Provide the [x, y] coordinate of the cell's center where the given text is located.  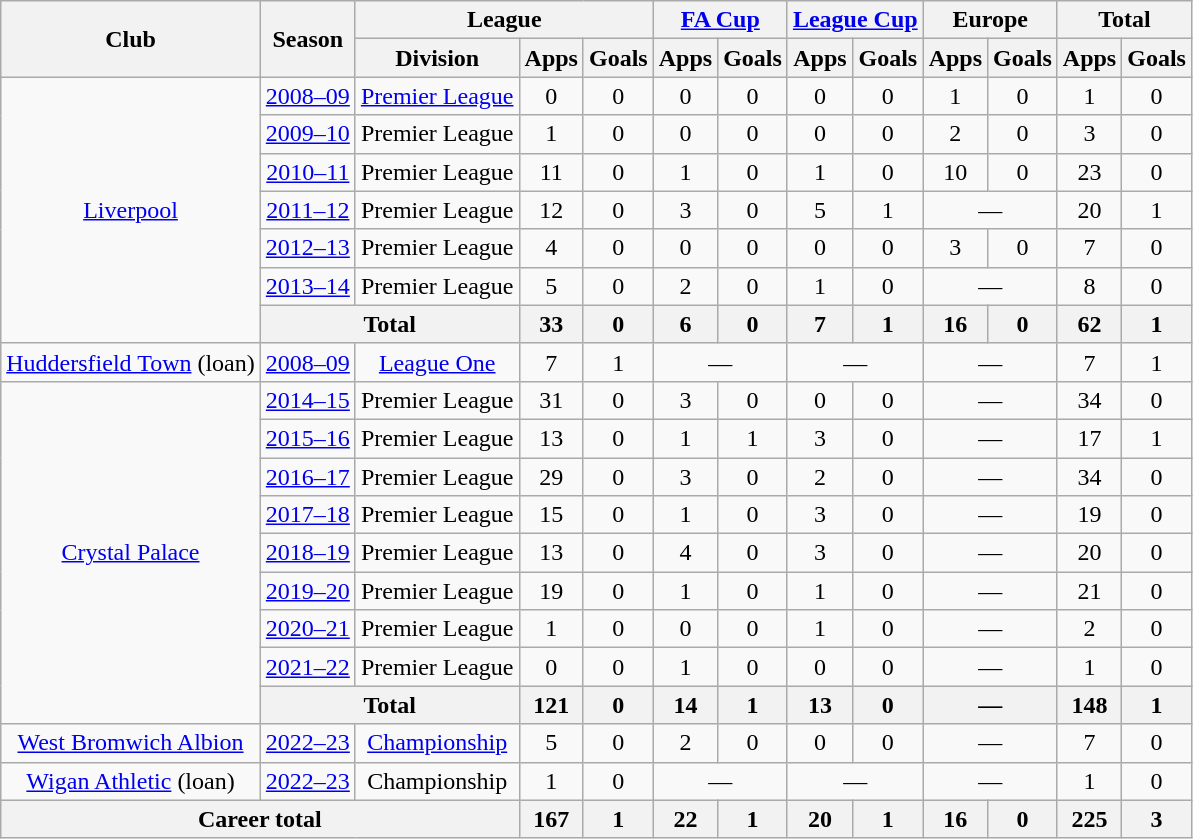
2019–20 [308, 591]
2020–21 [308, 629]
League [504, 20]
2021–22 [308, 667]
Division [437, 58]
33 [551, 324]
Wigan Athletic (loan) [131, 781]
Huddersfield Town (loan) [131, 362]
10 [955, 172]
8 [1089, 286]
225 [1089, 819]
31 [551, 400]
167 [551, 819]
11 [551, 172]
21 [1089, 591]
2014–15 [308, 400]
12 [551, 210]
Career total [260, 819]
2009–10 [308, 134]
West Bromwich Albion [131, 743]
17 [1089, 438]
League Cup [855, 20]
22 [685, 819]
29 [551, 477]
14 [685, 705]
Club [131, 39]
2010–11 [308, 172]
League One [437, 362]
62 [1089, 324]
2015–16 [308, 438]
Europe [990, 20]
6 [685, 324]
23 [1089, 172]
148 [1089, 705]
2012–13 [308, 248]
15 [551, 515]
Liverpool [131, 210]
2018–19 [308, 553]
2013–14 [308, 286]
121 [551, 705]
2016–17 [308, 477]
Season [308, 39]
FA Cup [720, 20]
Crystal Palace [131, 552]
2017–18 [308, 515]
2011–12 [308, 210]
